Capture the cell that displays the provided text and extract its [X, Y] central coordinate. 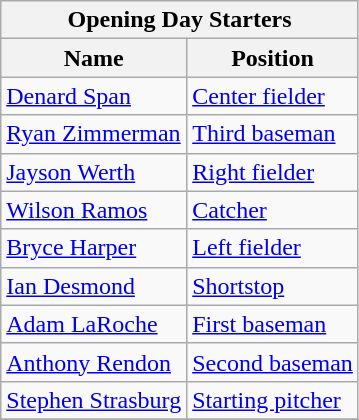
Opening Day Starters [180, 20]
Shortstop [273, 286]
Right fielder [273, 172]
Position [273, 58]
Bryce Harper [94, 248]
Jayson Werth [94, 172]
Starting pitcher [273, 400]
Wilson Ramos [94, 210]
Adam LaRoche [94, 324]
First baseman [273, 324]
Third baseman [273, 134]
Second baseman [273, 362]
Catcher [273, 210]
Stephen Strasburg [94, 400]
Denard Span [94, 96]
Name [94, 58]
Left fielder [273, 248]
Ryan Zimmerman [94, 134]
Anthony Rendon [94, 362]
Center fielder [273, 96]
Ian Desmond [94, 286]
